Return the (x, y) coordinate for the center point of the cell that contains the specified text.  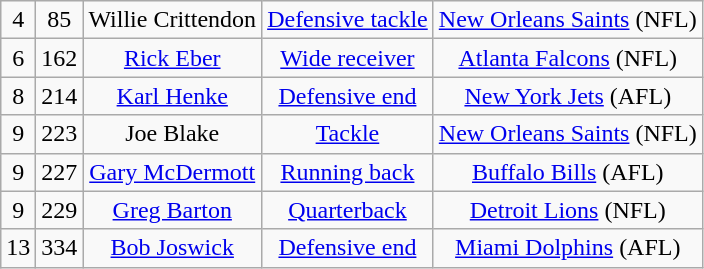
New York Jets (AFL) (568, 96)
Karl Henke (172, 96)
Bob Joswick (172, 248)
Willie Crittendon (172, 20)
334 (60, 248)
Miami Dolphins (AFL) (568, 248)
Wide receiver (348, 58)
Joe Blake (172, 134)
223 (60, 134)
Buffalo Bills (AFL) (568, 172)
162 (60, 58)
214 (60, 96)
85 (60, 20)
4 (18, 20)
Greg Barton (172, 210)
Defensive tackle (348, 20)
Quarterback (348, 210)
Atlanta Falcons (NFL) (568, 58)
Detroit Lions (NFL) (568, 210)
229 (60, 210)
227 (60, 172)
Running back (348, 172)
Rick Eber (172, 58)
13 (18, 248)
Gary McDermott (172, 172)
Tackle (348, 134)
6 (18, 58)
8 (18, 96)
